Search for the cell housing the specified text and yield its (X, Y) center coordinate. 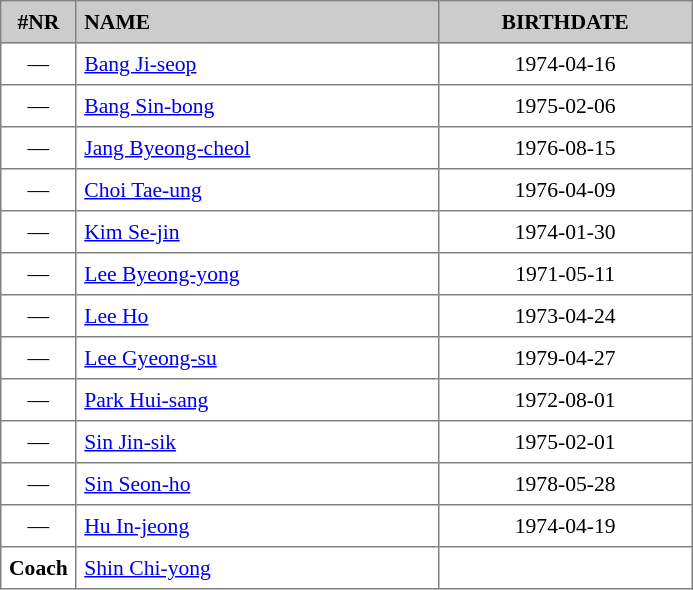
Coach (38, 568)
1974-04-19 (565, 526)
Bang Ji-seop (257, 64)
BIRTHDATE (565, 22)
1979-04-27 (565, 358)
Park Hui-sang (257, 400)
1975-02-06 (565, 106)
1974-01-30 (565, 232)
Lee Ho (257, 316)
Lee Byeong-yong (257, 274)
1978-05-28 (565, 484)
1971-05-11 (565, 274)
Lee Gyeong-su (257, 358)
1974-04-16 (565, 64)
Sin Jin-sik (257, 442)
#NR (38, 22)
Hu In-jeong (257, 526)
Choi Tae-ung (257, 190)
Sin Seon-ho (257, 484)
Kim Se-jin (257, 232)
1976-08-15 (565, 148)
Jang Byeong-cheol (257, 148)
1973-04-24 (565, 316)
Bang Sin-bong (257, 106)
1972-08-01 (565, 400)
NAME (257, 22)
Shin Chi-yong (257, 568)
1976-04-09 (565, 190)
1975-02-01 (565, 442)
